Extract the [X, Y] coordinate from the center of the cell holding the provided text.  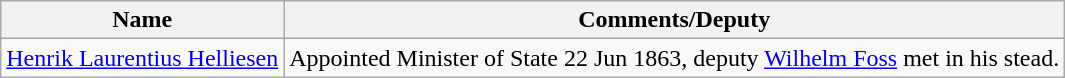
Henrik Laurentius Helliesen [142, 58]
Appointed Minister of State 22 Jun 1863, deputy Wilhelm Foss met in his stead. [674, 58]
Comments/Deputy [674, 20]
Name [142, 20]
